Search for the cell housing the specified text and yield its (X, Y) center coordinate. 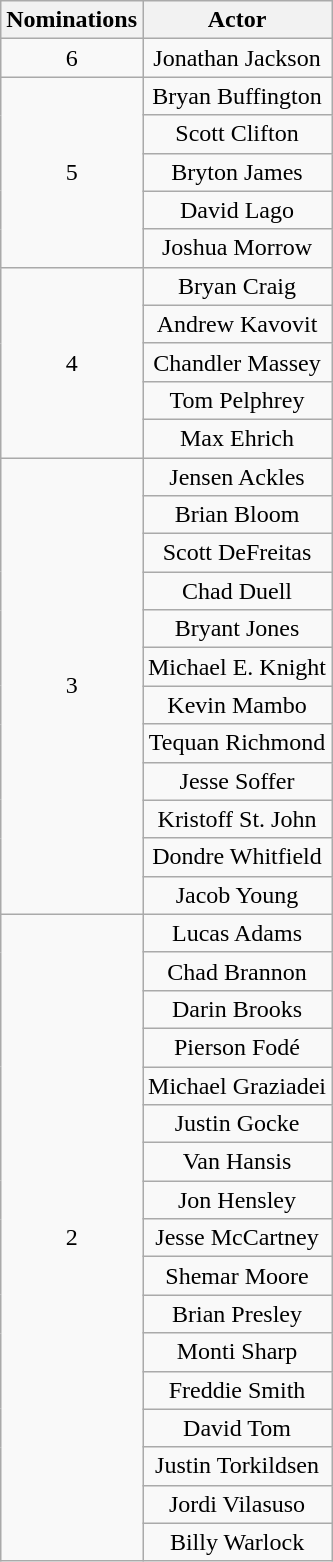
Jesse Soffer (236, 781)
Bryton James (236, 172)
Tom Pelphrey (236, 400)
Jacob Young (236, 895)
Scott DeFreitas (236, 553)
Bryan Craig (236, 286)
4 (72, 362)
6 (72, 58)
Van Hansis (236, 1162)
Bryan Buffington (236, 96)
Justin Torkildsen (236, 1466)
Billy Warlock (236, 1542)
Jensen Ackles (236, 477)
Jonathan Jackson (236, 58)
Dondre Whitfield (236, 857)
Nominations (72, 20)
Chad Duell (236, 591)
Justin Gocke (236, 1124)
Lucas Adams (236, 933)
Max Ehrich (236, 438)
Tequan Richmond (236, 743)
Actor (236, 20)
Chad Brannon (236, 971)
Scott Clifton (236, 134)
David Tom (236, 1428)
Kristoff St. John (236, 819)
Joshua Morrow (236, 248)
3 (72, 686)
Brian Presley (236, 1314)
Shemar Moore (236, 1276)
Freddie Smith (236, 1390)
Kevin Mambo (236, 705)
Monti Sharp (236, 1352)
Brian Bloom (236, 515)
Michael E. Knight (236, 667)
Jesse McCartney (236, 1238)
Pierson Fodé (236, 1047)
2 (72, 1238)
Jon Hensley (236, 1200)
Michael Graziadei (236, 1085)
Jordi Vilasuso (236, 1504)
Chandler Massey (236, 362)
Andrew Kavovit (236, 324)
David Lago (236, 210)
Bryant Jones (236, 629)
Darin Brooks (236, 1009)
5 (72, 172)
